Provide the [X, Y] coordinate of the cell's center where the given text is located.  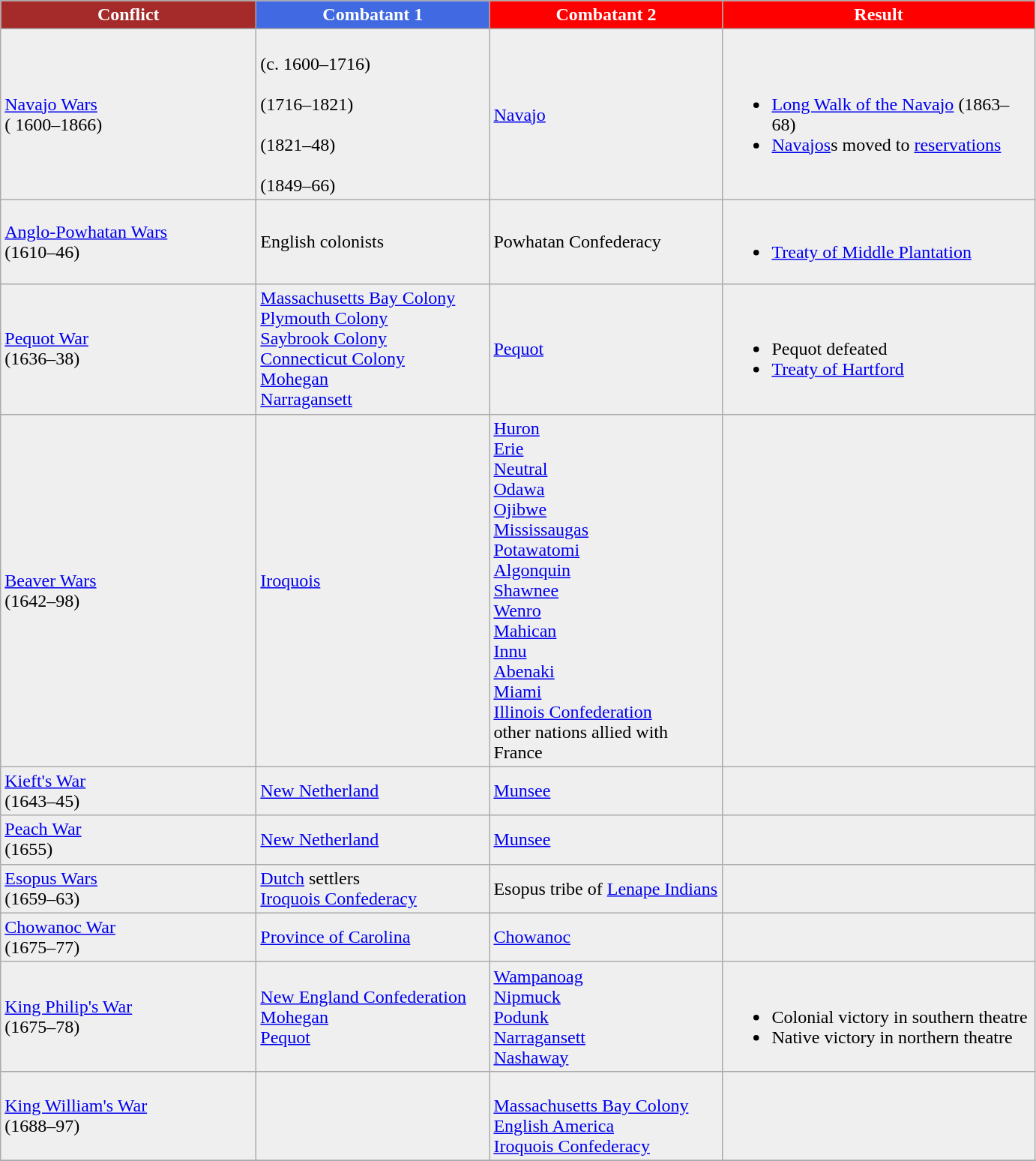
Pequot defeatedTreaty of Hartford [879, 349]
Beaver Wars(1642–98) [129, 590]
New England ConfederationMoheganPequot [373, 1016]
Esopus Wars(1659–63) [129, 888]
(c. 1600–1716)(1716–1821)(1821–48)(1849–66) [373, 114]
Result [879, 15]
Colonial victory in southern theatreNative victory in northern theatre [879, 1016]
Combatant 1 [373, 15]
Pequot War(1636–38) [129, 349]
Navajo Wars( 1600–1866) [129, 114]
Dutch settlersIroquois Confederacy [373, 888]
Esopus tribe of Lenape Indians [606, 888]
Massachusetts Bay Colony English America Iroquois Confederacy [606, 1116]
Peach War(1655) [129, 840]
Province of Carolina [373, 937]
Chowanoc [606, 937]
King William's War(1688–97) [129, 1116]
Chowanoc War(1675–77) [129, 937]
Kieft's War(1643–45) [129, 790]
Powhatan Confederacy [606, 241]
Combatant 2 [606, 15]
Anglo-Powhatan Wars(1610–46) [129, 241]
Navajo [606, 114]
Treaty of Middle Plantation [879, 241]
Pequot [606, 349]
Conflict [129, 15]
HuronErieNeutralOdawaOjibweMississaugasPotawatomiAlgonquinShawneeWenroMahicanInnuAbenakiMiamiIllinois Confederationother nations allied with France [606, 590]
King Philip's War(1675–78) [129, 1016]
Massachusetts Bay ColonyPlymouth ColonySaybrook Colony Connecticut ColonyMoheganNarragansett [373, 349]
Long Walk of the Navajo (1863–68)Navajoss moved to reservations [879, 114]
Iroquois [373, 590]
English colonists [373, 241]
WampanoagNipmuckPodunkNarragansettNashaway [606, 1016]
